Output the [X, Y] coordinate of the center of the cell containing the given text.  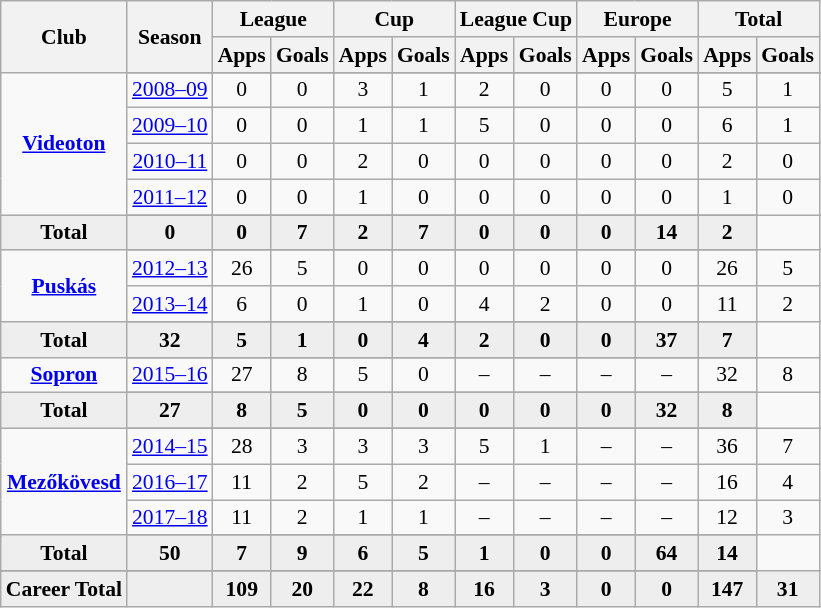
31 [788, 589]
2015–16 [170, 375]
2008–09 [170, 90]
37 [666, 340]
20 [302, 589]
2017–18 [170, 518]
2016–17 [170, 482]
Videoton [64, 143]
2010–11 [170, 162]
Career Total [64, 589]
36 [727, 447]
9 [302, 554]
League Cup [516, 19]
Europe [638, 19]
Club [64, 36]
109 [242, 589]
12 [727, 518]
Mezőkövesd [64, 482]
2009–10 [170, 126]
Cup [394, 19]
2012–13 [170, 269]
64 [666, 554]
50 [170, 554]
147 [727, 589]
Season [170, 36]
2014–15 [170, 447]
Sopron [64, 375]
2011–12 [170, 197]
2013–14 [170, 304]
22 [363, 589]
28 [242, 447]
Puskás [64, 286]
League [274, 19]
